For the text-containing cell, return its midpoint in (x, y) coordinate format. 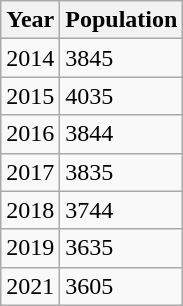
3845 (122, 58)
3605 (122, 286)
3635 (122, 248)
2021 (30, 286)
2016 (30, 134)
Population (122, 20)
2018 (30, 210)
2015 (30, 96)
2014 (30, 58)
Year (30, 20)
3844 (122, 134)
2019 (30, 248)
2017 (30, 172)
4035 (122, 96)
3835 (122, 172)
3744 (122, 210)
